Search for the cell housing the specified text and yield its (x, y) center coordinate. 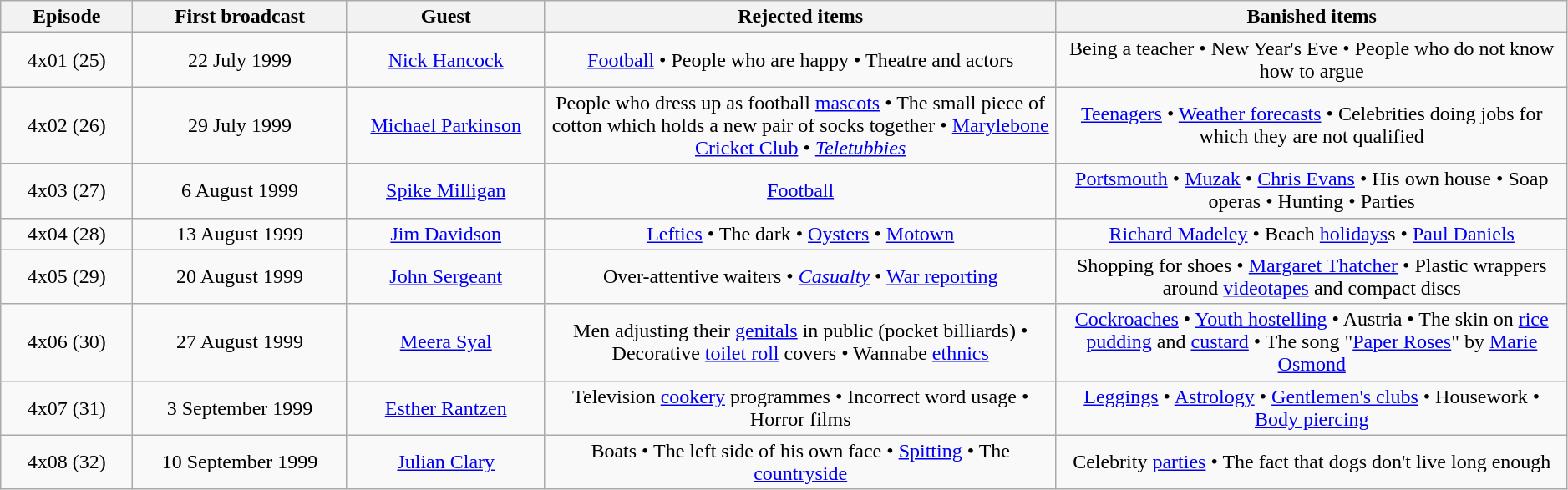
Men adjusting their genitals in public (pocket billiards) • Decorative toilet roll covers • Wannabe ethnics (800, 342)
Celebrity parties • The fact that dogs don't live long enough (1312, 462)
13 August 1999 (241, 234)
Spike Milligan (446, 190)
Richard Madeley • Beach holidayss • Paul Daniels (1312, 234)
Meera Syal (446, 342)
Teenagers • Weather forecasts • Celebrities doing jobs for which they are not qualified (1312, 125)
Boats • The left side of his own face • Spitting • The countryside (800, 462)
Julian Clary (446, 462)
4x03 (27) (67, 190)
Portsmouth • Muzak • Chris Evans • His own house • Soap operas • Hunting • Parties (1312, 190)
Jim Davidson (446, 234)
3 September 1999 (241, 407)
John Sergeant (446, 277)
4x02 (26) (67, 125)
6 August 1999 (241, 190)
Rejected items (800, 17)
4x01 (25) (67, 60)
29 July 1999 (241, 125)
First broadcast (241, 17)
20 August 1999 (241, 277)
4x08 (32) (67, 462)
Guest (446, 17)
Football (800, 190)
People who dress up as football mascots • The small piece of cotton which holds a new pair of socks together • Marylebone Cricket Club • Teletubbies (800, 125)
22 July 1999 (241, 60)
Over-attentive waiters • Casualty • War reporting (800, 277)
Leggings • Astrology • Gentlemen's clubs • Housework • Body piercing (1312, 407)
Being a teacher • New Year's Eve • People who do not know how to argue (1312, 60)
Shopping for shoes • Margaret Thatcher • Plastic wrappers around videotapes and compact discs (1312, 277)
4x07 (31) (67, 407)
4x04 (28) (67, 234)
Television cookery programmes • Incorrect word usage • Horror films (800, 407)
Esther Rantzen (446, 407)
4x05 (29) (67, 277)
4x06 (30) (67, 342)
Cockroaches • Youth hostelling • Austria • The skin on rice pudding and custard • The song "Paper Roses" by Marie Osmond (1312, 342)
Lefties • The dark • Oysters • Motown (800, 234)
27 August 1999 (241, 342)
Michael Parkinson (446, 125)
Football • People who are happy • Theatre and actors (800, 60)
Episode (67, 17)
10 September 1999 (241, 462)
Banished items (1312, 17)
Nick Hancock (446, 60)
